Pinpoint the cell where the given text exists, returning its [x, y] midpoint coordinate. 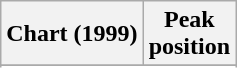
Peakposition [189, 34]
Chart (1999) [72, 34]
